Scan for the cell matching the given text and deliver its [X, Y] coordinate at center. 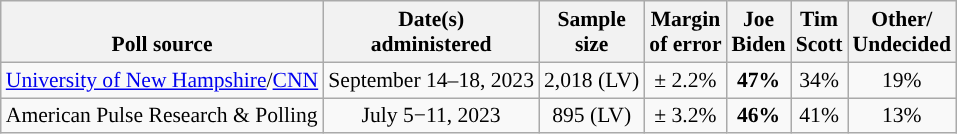
American Pulse Research & Polling [162, 116]
Marginof error [685, 32]
± 2.2% [685, 80]
46% [759, 116]
Date(s)administered [431, 32]
Poll source [162, 32]
34% [820, 80]
19% [902, 80]
TimScott [820, 32]
895 (LV) [592, 116]
Other/Undecided [902, 32]
July 5−11, 2023 [431, 116]
September 14–18, 2023 [431, 80]
13% [902, 116]
University of New Hampshire/CNN [162, 80]
± 3.2% [685, 116]
JoeBiden [759, 32]
41% [820, 116]
Samplesize [592, 32]
47% [759, 80]
2,018 (LV) [592, 80]
